Capture the cell that displays the provided text and extract its [X, Y] central coordinate. 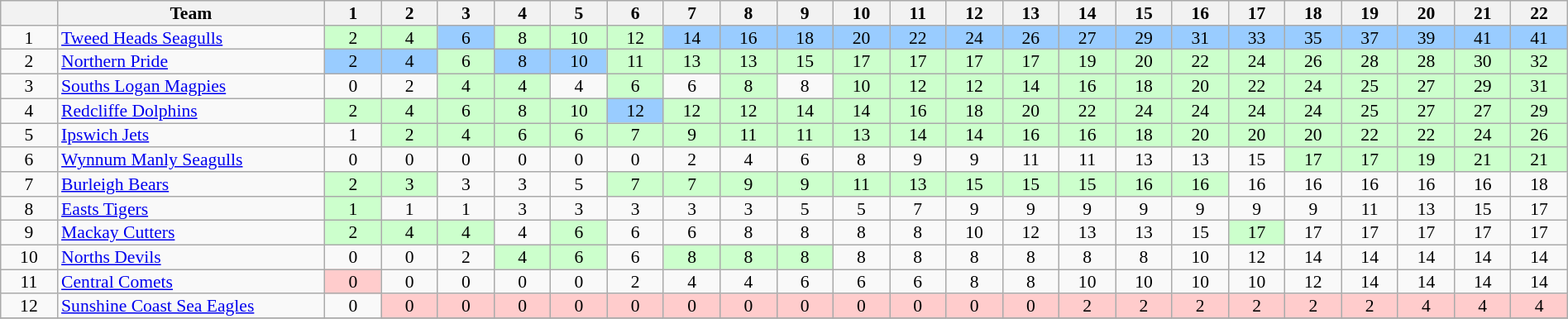
Sunshine Coast Sea Eagles [191, 307]
Northern Pride [191, 62]
37 [1370, 38]
Norths Devils [191, 258]
Wynnum Manly Seagulls [191, 159]
30 [1483, 62]
33 [1256, 38]
Team [191, 13]
32 [1539, 62]
Tweed Heads Seagulls [191, 38]
Souths Logan Magpies [191, 87]
Ipswich Jets [191, 136]
Redcliffe Dolphins [191, 111]
Burleigh Bears [191, 184]
39 [1426, 38]
Easts Tigers [191, 209]
35 [1313, 38]
Central Comets [191, 282]
Mackay Cutters [191, 233]
